For the text-containing cell, return its midpoint in (x, y) coordinate format. 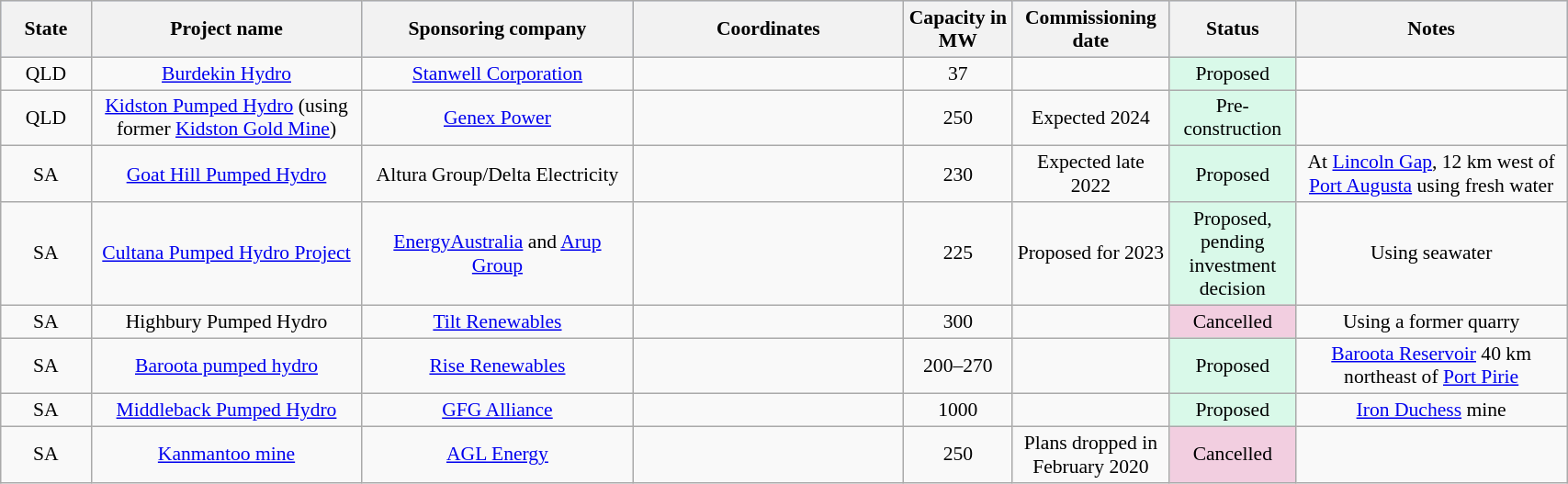
Tilt Renewables (498, 321)
Expected late 2022 (1091, 174)
Stanwell Corporation (498, 73)
Proposed for 2023 (1091, 253)
Expected 2024 (1091, 118)
Middleback Pumped Hydro (226, 411)
Notes (1431, 29)
Capacity in MW (958, 29)
Baroota Reservoir 40 km northeast of Port Pirie (1431, 366)
GFG Alliance (498, 411)
Kidston Pumped Hydro (using former Kidston Gold Mine) (226, 118)
Project name (226, 29)
Kanmantoo mine (226, 456)
Highbury Pumped Hydro (226, 321)
At Lincoln Gap, 12 km west of Port Augusta using fresh water (1431, 174)
Goat Hill Pumped Hydro (226, 174)
AGL Energy (498, 456)
225 (958, 253)
Altura Group/Delta Electricity (498, 174)
Burdekin Hydro (226, 73)
EnergyAustralia and Arup Group (498, 253)
Coordinates (768, 29)
Genex Power (498, 118)
Proposed, pending investment decision (1233, 253)
300 (958, 321)
Iron Duchess mine (1431, 411)
1000 (958, 411)
230 (958, 174)
Sponsoring company (498, 29)
Using a former quarry (1431, 321)
State (46, 29)
Cultana Pumped Hydro Project (226, 253)
Rise Renewables (498, 366)
Commissioning date (1091, 29)
Baroota pumped hydro (226, 366)
37 (958, 73)
Status (1233, 29)
Pre-construction (1233, 118)
Using seawater (1431, 253)
Plans dropped in February 2020 (1091, 456)
200–270 (958, 366)
